Determine the (X, Y) coordinate at the center of the cell enclosing the given text.  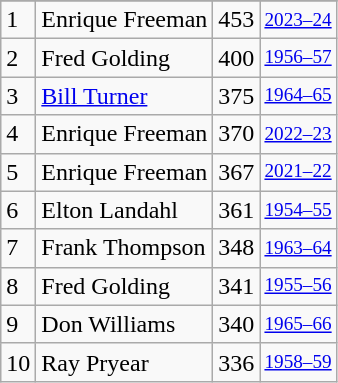
4 (18, 134)
1964–65 (298, 96)
336 (236, 362)
2021–22 (298, 172)
Elton Landahl (124, 210)
2023–24 (298, 20)
348 (236, 248)
2022–23 (298, 134)
7 (18, 248)
Don Williams (124, 324)
340 (236, 324)
Bill Turner (124, 96)
375 (236, 96)
9 (18, 324)
361 (236, 210)
1955–56 (298, 286)
1958–59 (298, 362)
1956–57 (298, 58)
1954–55 (298, 210)
370 (236, 134)
1 (18, 20)
Frank Thompson (124, 248)
8 (18, 286)
6 (18, 210)
367 (236, 172)
5 (18, 172)
341 (236, 286)
1965–66 (298, 324)
453 (236, 20)
Ray Pryear (124, 362)
10 (18, 362)
400 (236, 58)
2 (18, 58)
3 (18, 96)
1963–64 (298, 248)
